Return [X, Y] of the center of cell containing provided text 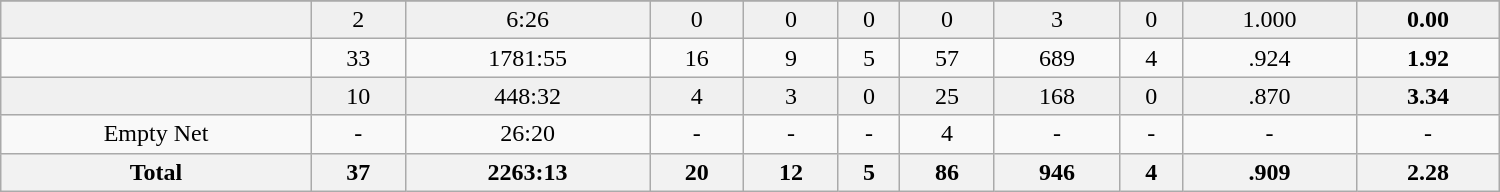
2 [358, 20]
9 [791, 58]
2.28 [1428, 172]
Total [156, 172]
57 [947, 58]
1781:55 [527, 58]
168 [1057, 96]
3.34 [1428, 96]
6:26 [527, 20]
1.92 [1428, 58]
1.000 [1270, 20]
25 [947, 96]
448:32 [527, 96]
12 [791, 172]
33 [358, 58]
946 [1057, 172]
16 [697, 58]
86 [947, 172]
Empty Net [156, 134]
20 [697, 172]
.924 [1270, 58]
.909 [1270, 172]
0.00 [1428, 20]
37 [358, 172]
10 [358, 96]
2263:13 [527, 172]
689 [1057, 58]
26:20 [527, 134]
.870 [1270, 96]
